Provide the (x, y) coordinate of the cell's center where the given text is located.  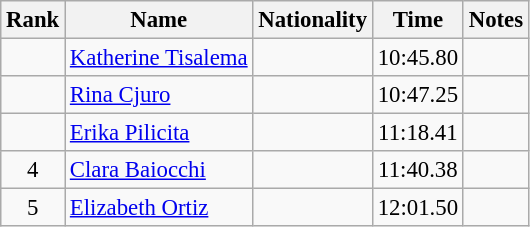
Time (418, 20)
10:47.25 (418, 95)
Elizabeth Ortiz (159, 208)
Rank (33, 20)
Rina Cjuro (159, 95)
12:01.50 (418, 208)
5 (33, 208)
Erika Pilicita (159, 133)
Katherine Tisalema (159, 58)
Clara Baiocchi (159, 170)
11:40.38 (418, 170)
11:18.41 (418, 133)
10:45.80 (418, 58)
4 (33, 170)
Name (159, 20)
Nationality (312, 20)
Notes (496, 20)
